Return the (x, y) coordinate for the center point of the cell that contains the specified text.  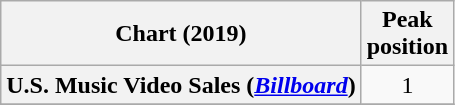
Chart (2019) (181, 34)
Peakposition (407, 34)
U.S. Music Video Sales (Billboard) (181, 85)
1 (407, 85)
